Return the (x, y) coordinate for the center point of the cell that contains the specified text.  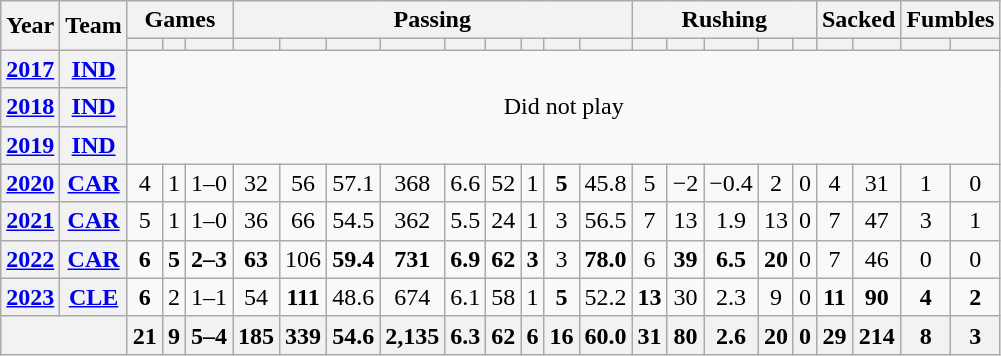
CLE (94, 297)
Passing (433, 20)
1.9 (732, 221)
80 (686, 335)
56 (304, 183)
32 (256, 183)
2021 (30, 221)
368 (412, 183)
8 (926, 335)
Sacked (858, 20)
54.6 (354, 335)
54.5 (354, 221)
52.2 (606, 297)
11 (834, 297)
57.1 (354, 183)
Team (94, 26)
−0.4 (732, 183)
Games (180, 20)
39 (686, 259)
45.8 (606, 183)
6.6 (466, 183)
60.0 (606, 335)
1–1 (208, 297)
29 (834, 335)
2.3 (732, 297)
6.1 (466, 297)
2019 (30, 145)
−2 (686, 183)
Fumbles (950, 20)
52 (504, 183)
731 (412, 259)
63 (256, 259)
54 (256, 297)
47 (877, 221)
66 (304, 221)
2–3 (208, 259)
674 (412, 297)
90 (877, 297)
5.5 (466, 221)
6.9 (466, 259)
46 (877, 259)
5–4 (208, 335)
24 (504, 221)
2,135 (412, 335)
2017 (30, 69)
2018 (30, 107)
214 (877, 335)
6.5 (732, 259)
36 (256, 221)
2022 (30, 259)
339 (304, 335)
16 (562, 335)
30 (686, 297)
Rushing (724, 20)
78.0 (606, 259)
Did not play (564, 107)
185 (256, 335)
111 (304, 297)
21 (144, 335)
2020 (30, 183)
Year (30, 26)
2.6 (732, 335)
6.3 (466, 335)
2023 (30, 297)
48.6 (354, 297)
59.4 (354, 259)
362 (412, 221)
56.5 (606, 221)
58 (504, 297)
106 (304, 259)
